Search for the cell housing the specified text and yield its (x, y) center coordinate. 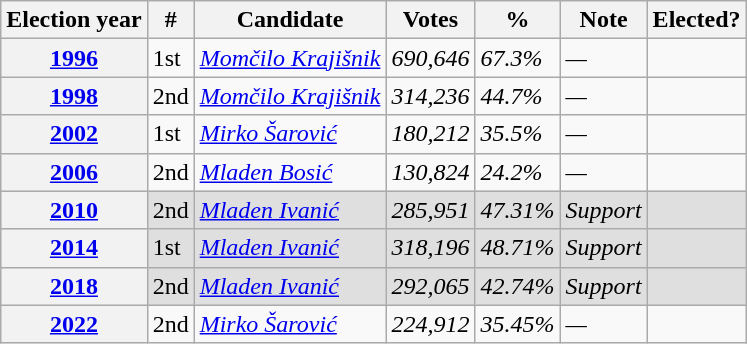
24.2% (518, 172)
130,824 (430, 172)
180,212 (430, 134)
318,196 (430, 248)
35.5% (518, 134)
% (518, 20)
67.3% (518, 58)
Candidate (290, 20)
# (170, 20)
292,065 (430, 286)
Votes (430, 20)
2014 (74, 248)
2010 (74, 210)
1998 (74, 96)
Election year (74, 20)
285,951 (430, 210)
1996 (74, 58)
47.31% (518, 210)
35.45% (518, 324)
Note (604, 20)
44.7% (518, 96)
2006 (74, 172)
2002 (74, 134)
224,912 (430, 324)
2022 (74, 324)
690,646 (430, 58)
Mladen Bosić (290, 172)
Elected? (696, 20)
314,236 (430, 96)
42.74% (518, 286)
48.71% (518, 248)
2018 (74, 286)
